Find where the given text appears and provide that cell's center as (X, Y) coordinate. 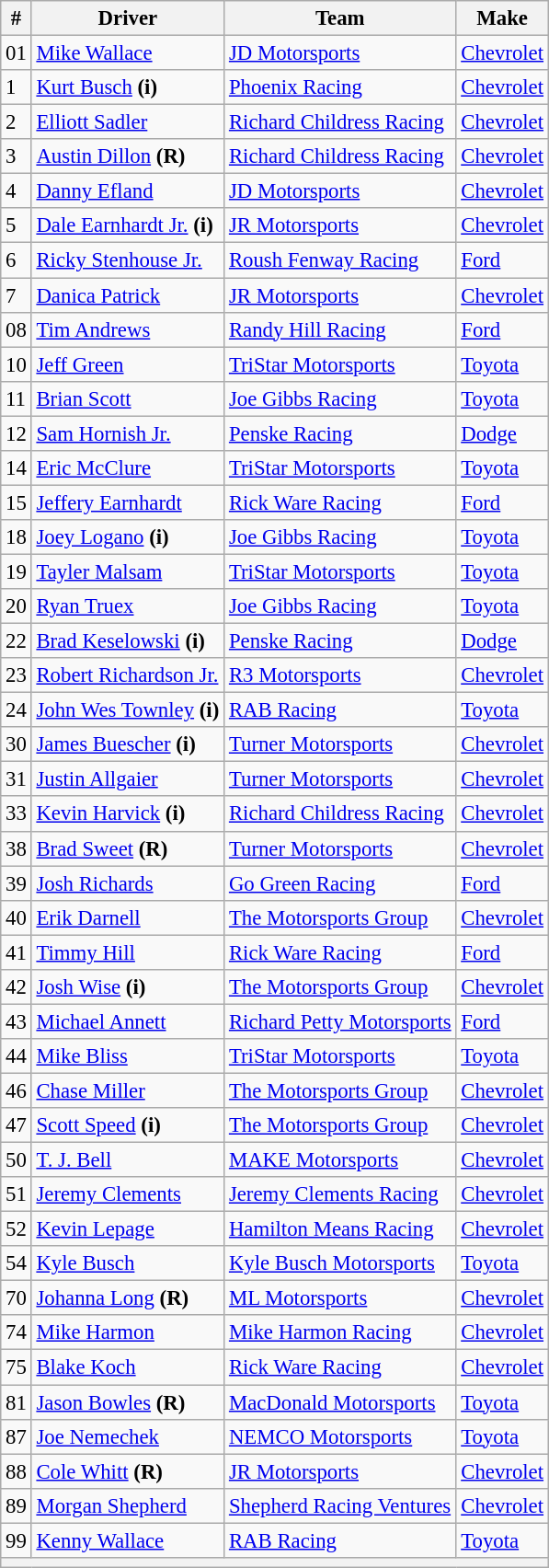
Joey Logano (i) (127, 537)
Elliott Sadler (127, 122)
4 (17, 191)
40 (17, 917)
MacDonald Motorsports (340, 1402)
42 (17, 987)
22 (17, 641)
Mike Bliss (127, 1056)
Kyle Busch Motorsports (340, 1263)
10 (17, 364)
89 (17, 1505)
74 (17, 1333)
81 (17, 1402)
T. J. Bell (127, 1160)
Jason Bowles (R) (127, 1402)
Randy Hill Racing (340, 329)
Brad Sweet (R) (127, 848)
Richard Petty Motorsports (340, 1021)
Sam Hornish Jr. (127, 433)
Blake Koch (127, 1367)
43 (17, 1021)
33 (17, 814)
44 (17, 1056)
01 (17, 53)
MAKE Motorsports (340, 1160)
Kevin Lepage (127, 1229)
Robert Richardson Jr. (127, 675)
Mike Wallace (127, 53)
Jeff Green (127, 364)
5 (17, 225)
R3 Motorsports (340, 675)
Kevin Harvick (i) (127, 814)
Brian Scott (127, 398)
24 (17, 710)
19 (17, 571)
ML Motorsports (340, 1298)
Kyle Busch (127, 1263)
Jeremy Clements (127, 1194)
30 (17, 744)
Jeremy Clements Racing (340, 1194)
Danica Patrick (127, 295)
Hamilton Means Racing (340, 1229)
Kenny Wallace (127, 1540)
Mike Harmon Racing (340, 1333)
Timmy Hill (127, 952)
88 (17, 1471)
Tim Andrews (127, 329)
50 (17, 1160)
John Wes Townley (i) (127, 710)
Cole Whitt (R) (127, 1471)
14 (17, 468)
Morgan Shepherd (127, 1505)
Justin Allgaier (127, 779)
NEMCO Motorsports (340, 1436)
18 (17, 537)
Ryan Truex (127, 606)
Roush Fenway Racing (340, 260)
31 (17, 779)
Chase Miller (127, 1090)
23 (17, 675)
Kurt Busch (i) (127, 87)
99 (17, 1540)
52 (17, 1229)
Danny Efland (127, 191)
20 (17, 606)
08 (17, 329)
Mike Harmon (127, 1333)
James Buescher (i) (127, 744)
Shepherd Racing Ventures (340, 1505)
Brad Keselowski (i) (127, 641)
Tayler Malsam (127, 571)
Josh Wise (i) (127, 987)
87 (17, 1436)
Jeffery Earnhardt (127, 502)
2 (17, 122)
47 (17, 1125)
11 (17, 398)
Ricky Stenhouse Jr. (127, 260)
6 (17, 260)
Scott Speed (i) (127, 1125)
Phoenix Racing (340, 87)
75 (17, 1367)
54 (17, 1263)
Michael Annett (127, 1021)
Team (340, 18)
38 (17, 848)
46 (17, 1090)
# (17, 18)
Eric McClure (127, 468)
15 (17, 502)
Joe Nemechek (127, 1436)
70 (17, 1298)
Go Green Racing (340, 883)
41 (17, 952)
Austin Dillon (R) (127, 156)
39 (17, 883)
7 (17, 295)
Dale Earnhardt Jr. (i) (127, 225)
51 (17, 1194)
Erik Darnell (127, 917)
Josh Richards (127, 883)
Johanna Long (R) (127, 1298)
Make (502, 18)
1 (17, 87)
3 (17, 156)
12 (17, 433)
Driver (127, 18)
